Locate the cell with the specified text and output its [X, Y] center coordinate. 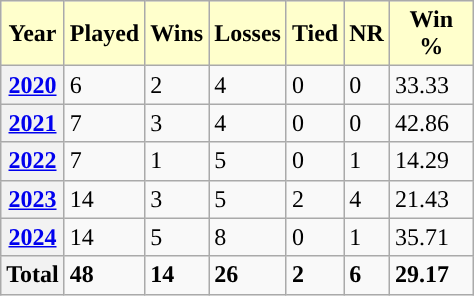
21.43 [431, 199]
2022 [33, 161]
48 [104, 275]
42.86 [431, 123]
2024 [33, 237]
Losses [248, 34]
Played [104, 34]
33.33 [431, 85]
Win % [431, 34]
Total [33, 275]
2020 [33, 85]
29.17 [431, 275]
14.29 [431, 161]
35.71 [431, 237]
2021 [33, 123]
Wins [177, 34]
2023 [33, 199]
Tied [314, 34]
NR [367, 34]
Year [33, 34]
8 [248, 237]
26 [248, 275]
